Locate the cell with the specified text and output its (X, Y) center coordinate. 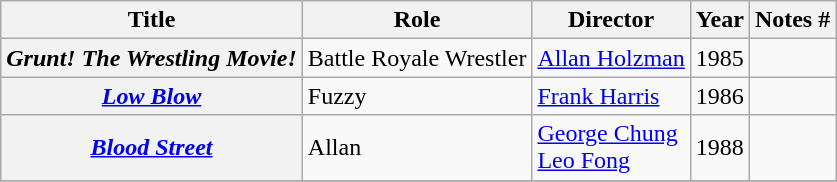
Title (152, 20)
Director (611, 20)
1986 (720, 96)
Grunt! The Wrestling Movie! (152, 58)
Notes # (792, 20)
Fuzzy (417, 96)
1988 (720, 148)
Role (417, 20)
Low Blow (152, 96)
Year (720, 20)
Allan Holzman (611, 58)
Allan (417, 148)
Battle Royale Wrestler (417, 58)
Blood Street (152, 148)
Frank Harris (611, 96)
George ChungLeo Fong (611, 148)
1985 (720, 58)
